Provide the (X, Y) coordinate of the cell's center where the given text is located.  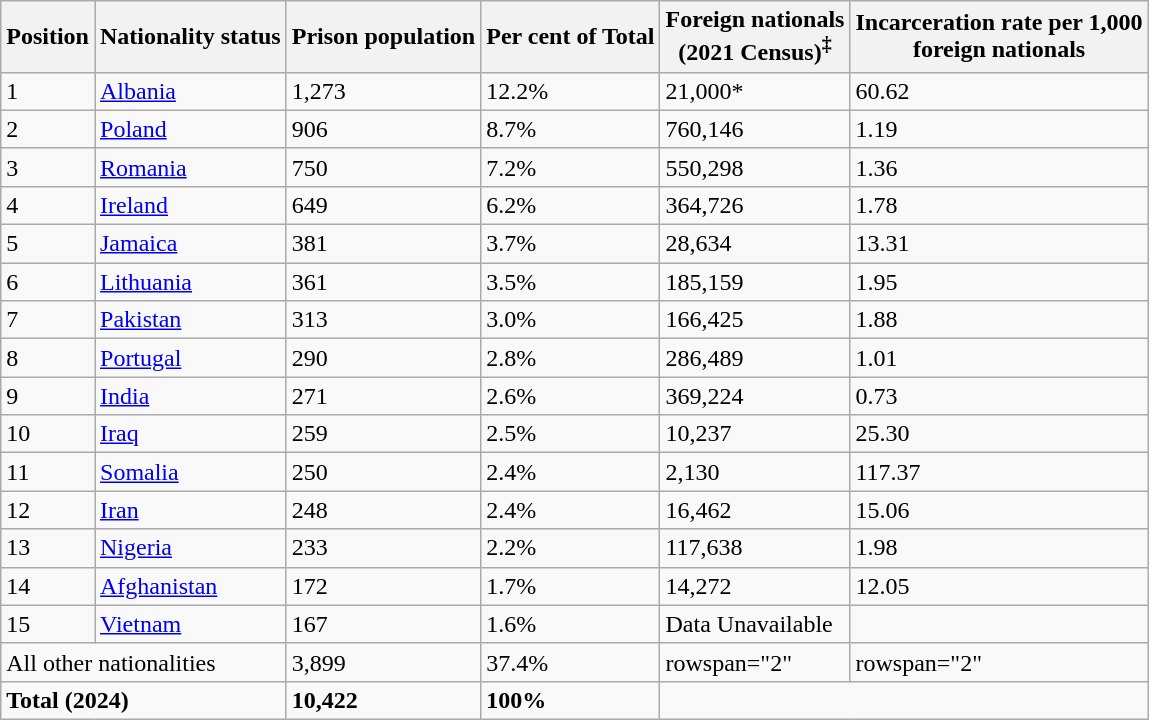
3.5% (570, 282)
21,000* (755, 91)
1 (48, 91)
India (190, 396)
Data Unavailable (755, 624)
2.2% (570, 548)
Incarceration rate per 1,000 foreign nationals (999, 37)
286,489 (755, 358)
Somalia (190, 472)
3 (48, 167)
271 (383, 396)
760,146 (755, 129)
14,272 (755, 586)
Iran (190, 510)
100% (570, 700)
248 (383, 510)
369,224 (755, 396)
15 (48, 624)
28,634 (755, 244)
10,237 (755, 434)
550,298 (755, 167)
Iraq (190, 434)
6.2% (570, 205)
12 (48, 510)
Poland (190, 129)
172 (383, 586)
1,273 (383, 91)
1.19 (999, 129)
3,899 (383, 662)
Lithuania (190, 282)
5 (48, 244)
8 (48, 358)
185,159 (755, 282)
Pakistan (190, 320)
9 (48, 396)
290 (383, 358)
750 (383, 167)
14 (48, 586)
37.4% (570, 662)
7 (48, 320)
60.62 (999, 91)
1.98 (999, 548)
Nigeria (190, 548)
3.0% (570, 320)
6 (48, 282)
1.95 (999, 282)
All other nationalities (144, 662)
167 (383, 624)
Romania (190, 167)
10,422 (383, 700)
2.5% (570, 434)
13 (48, 548)
364,726 (755, 205)
Per cent of Total (570, 37)
12.2% (570, 91)
0.73 (999, 396)
Afghanistan (190, 586)
166,425 (755, 320)
233 (383, 548)
2.8% (570, 358)
Foreign nationals (2021 Census)‡ (755, 37)
Jamaica (190, 244)
259 (383, 434)
Position (48, 37)
Vietnam (190, 624)
361 (383, 282)
10 (48, 434)
16,462 (755, 510)
649 (383, 205)
1.36 (999, 167)
250 (383, 472)
2 (48, 129)
1.01 (999, 358)
13.31 (999, 244)
1.78 (999, 205)
7.2% (570, 167)
2,130 (755, 472)
313 (383, 320)
Portugal (190, 358)
1.88 (999, 320)
Total (2024) (144, 700)
Nationality status (190, 37)
4 (48, 205)
15.06 (999, 510)
11 (48, 472)
381 (383, 244)
Prison population (383, 37)
1.7% (570, 586)
8.7% (570, 129)
906 (383, 129)
25.30 (999, 434)
3.7% (570, 244)
12.05 (999, 586)
Ireland (190, 205)
2.6% (570, 396)
117.37 (999, 472)
Albania (190, 91)
117,638 (755, 548)
1.6% (570, 624)
